Provide the (X, Y) coordinate of the cell's center where the given text is located.  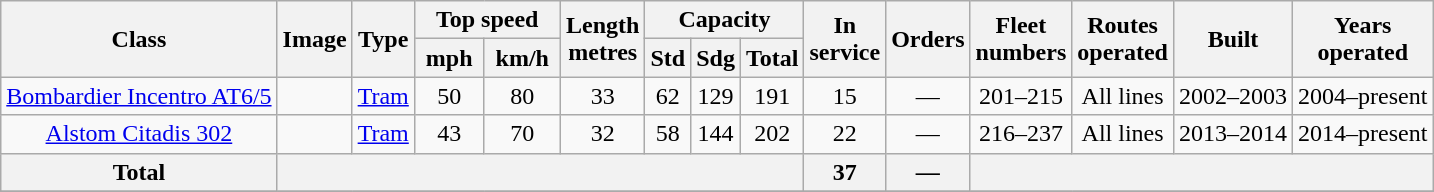
Type (383, 39)
Orders (928, 39)
50 (449, 96)
129 (716, 96)
58 (668, 134)
202 (772, 134)
80 (522, 96)
Routesoperated (1123, 39)
37 (845, 172)
2002–2003 (1232, 96)
Yearsoperated (1363, 39)
2014–present (1363, 134)
15 (845, 96)
2013–2014 (1232, 134)
km/h (522, 58)
201–215 (1021, 96)
Capacity (724, 20)
62 (668, 96)
22 (845, 134)
43 (449, 134)
2004–present (1363, 96)
32 (603, 134)
Alstom Citadis 302 (139, 134)
Inservice (845, 39)
Class (139, 39)
Top speed (487, 20)
Built (1232, 39)
33 (603, 96)
216–237 (1021, 134)
144 (716, 134)
70 (522, 134)
Lengthmetres (603, 39)
Bombardier Incentro AT6/5 (139, 96)
Std (668, 58)
191 (772, 96)
Sdg (716, 58)
Image (314, 39)
mph (449, 58)
Fleetnumbers (1021, 39)
